Identify which cell holds the provided text, then report its (X, Y) central coordinate. 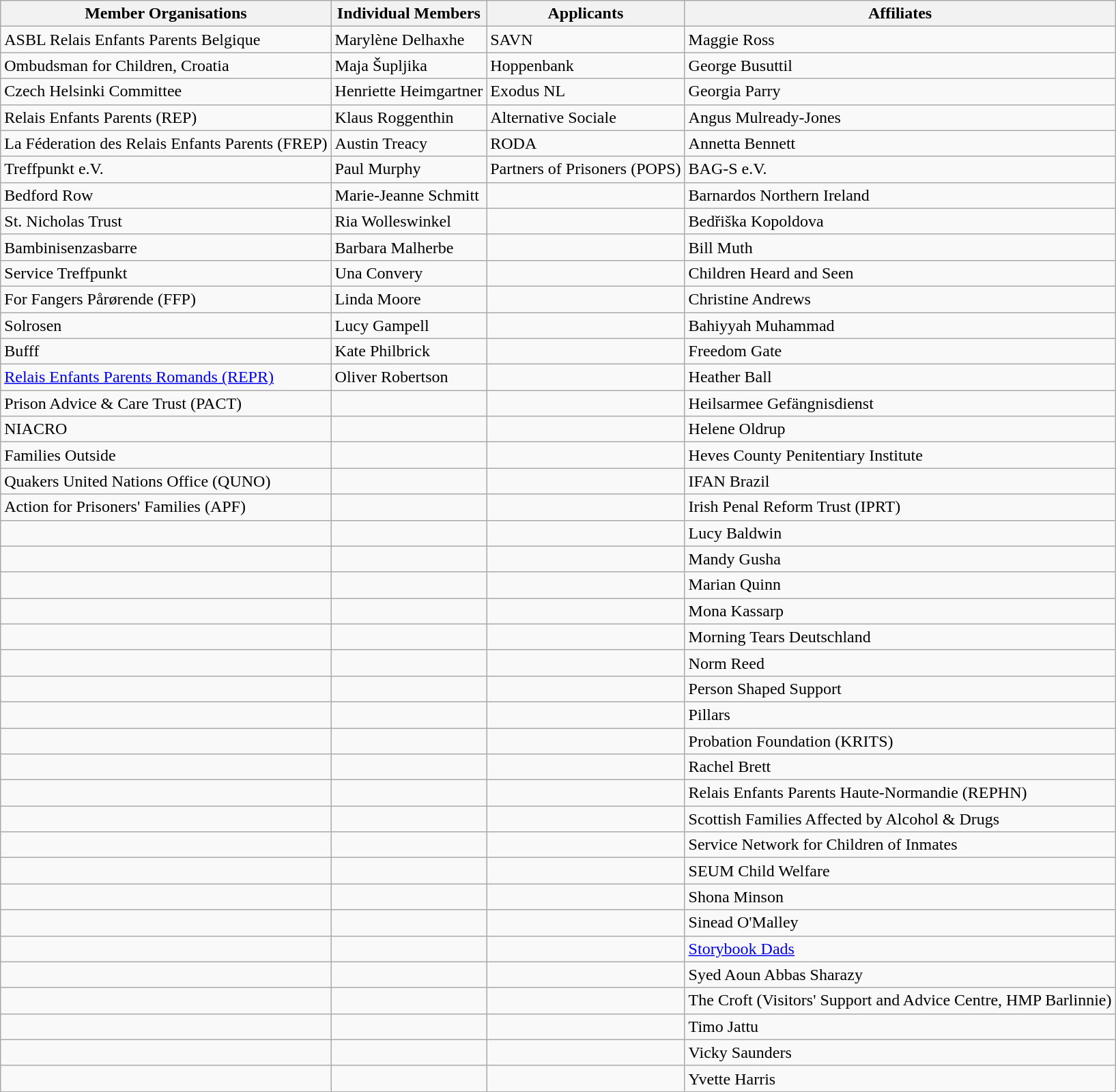
SEUM Child Welfare (900, 871)
Lucy Gampell (409, 326)
IFAN Brazil (900, 481)
Freedom Gate (900, 351)
Mona Kassarp (900, 611)
Kate Philbrick (409, 351)
Solrosen (166, 326)
Austin Treacy (409, 143)
NIACRO (166, 429)
Relais Enfants Parents Romands (REPR) (166, 377)
Bill Muth (900, 247)
Treffpunkt e.V. (166, 169)
Barnardos Northern Ireland (900, 195)
Applicants (586, 14)
Heves County Penitentiary Institute (900, 455)
Syed Aoun Abbas Sharazy (900, 975)
Member Organisations (166, 14)
Quakers United Nations Office (QUNO) (166, 481)
Rachel Brett (900, 767)
Ombudsman for Children, Croatia (166, 66)
Heilsarmee Gefängnisdienst (900, 403)
Hoppenbank (586, 66)
Marian Quinn (900, 585)
La Féderation des Relais Enfants Parents (FREP) (166, 143)
For Fangers Pårørende (FFP) (166, 299)
Helene Oldrup (900, 429)
Irish Penal Reform Trust (IPRT) (900, 507)
St. Nicholas Trust (166, 221)
Bambinisenzasbarre (166, 247)
Exodus NL (586, 91)
Ria Wolleswinkel (409, 221)
Bedford Row (166, 195)
Vicky Saunders (900, 1052)
The Croft (Visitors' Support and Advice Centre, HMP Barlinnie) (900, 1001)
Families Outside (166, 455)
Una Convery (409, 273)
Shona Minson (900, 897)
Service Network for Children of Inmates (900, 845)
Christine Andrews (900, 299)
George Busuttil (900, 66)
Mandy Gusha (900, 559)
Action for Prisoners' Families (APF) (166, 507)
Paul Murphy (409, 169)
Klaus Roggenthin (409, 117)
Sinead O'Malley (900, 923)
Yvette Harris (900, 1078)
Heather Ball (900, 377)
Morning Tears Deutschland (900, 637)
Timo Jattu (900, 1026)
Scottish Families Affected by Alcohol & Drugs (900, 819)
SAVN (586, 40)
Probation Foundation (KRITS) (900, 741)
Marylène Delhaxhe (409, 40)
Partners of Prisoners (POPS) (586, 169)
Alternative Sociale (586, 117)
Person Shaped Support (900, 689)
Norm Reed (900, 663)
Bufff (166, 351)
Bahiyyah Muhammad (900, 326)
ASBL Relais Enfants Parents Belgique (166, 40)
Service Treffpunkt (166, 273)
Affiliates (900, 14)
Linda Moore (409, 299)
RODA (586, 143)
Henriette Heimgartner (409, 91)
Georgia Parry (900, 91)
Maggie Ross (900, 40)
Individual Members (409, 14)
Maja Šupljika (409, 66)
Marie-Jeanne Schmitt (409, 195)
Relais Enfants Parents (REP) (166, 117)
BAG-S e.V. (900, 169)
Angus Mulready-Jones (900, 117)
Annetta Bennett (900, 143)
Oliver Robertson (409, 377)
Pillars (900, 715)
Relais Enfants Parents Haute-Normandie (REPHN) (900, 793)
Storybook Dads (900, 949)
Bedřiška Kopoldova (900, 221)
Children Heard and Seen (900, 273)
Prison Advice & Care Trust (PACT) (166, 403)
Czech Helsinki Committee (166, 91)
Barbara Malherbe (409, 247)
Lucy Baldwin (900, 533)
